Determine the [x, y] coordinate at the center of the cell enclosing the given text.  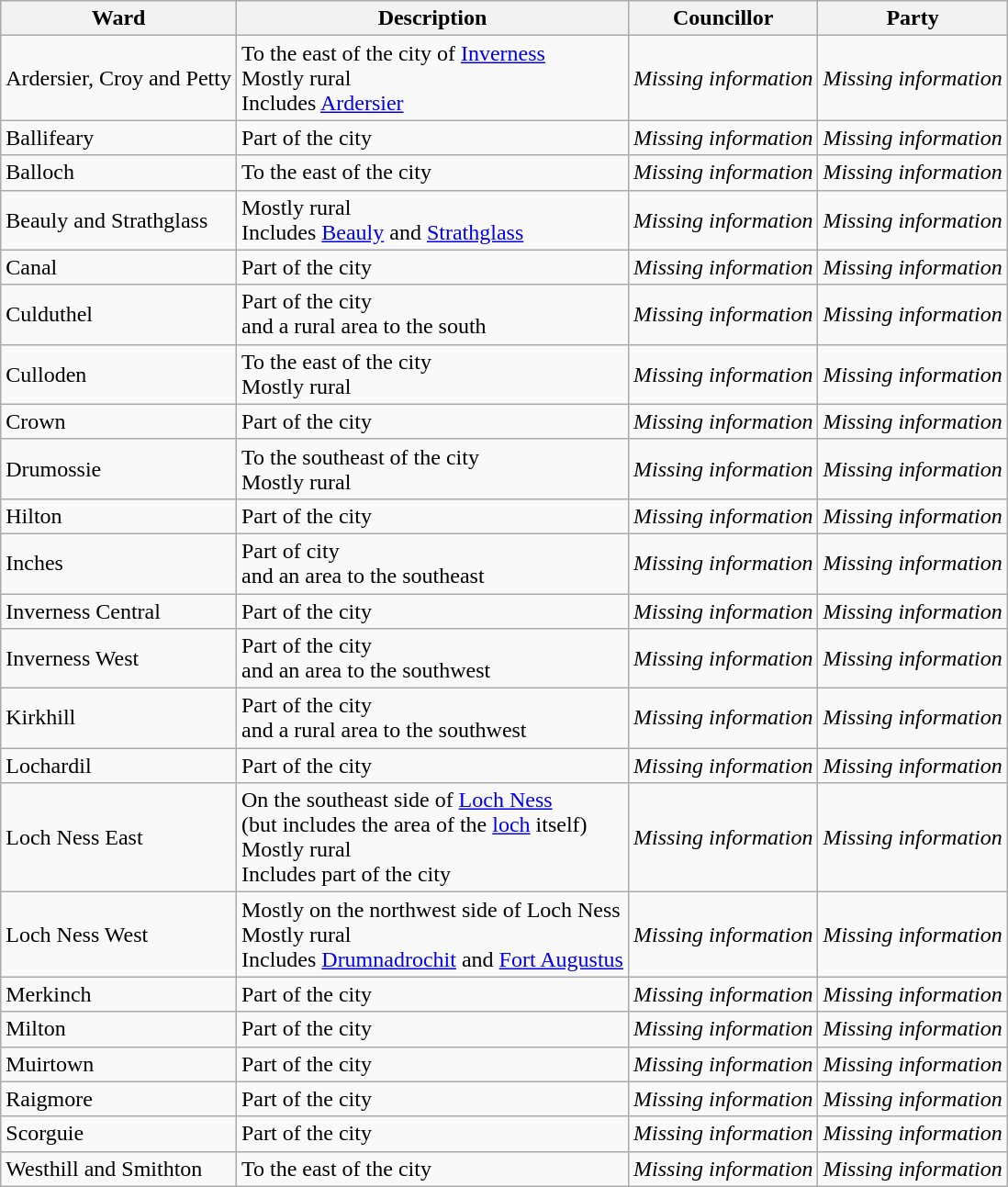
Part of city and an area to the southeast [431, 564]
Scorguie [119, 1134]
To the east of the city Mostly rural [431, 375]
Hilton [119, 516]
Loch Ness West [119, 935]
Inverness Central [119, 610]
Lochardil [119, 766]
Canal [119, 267]
Inverness West [119, 659]
Westhill and Smithton [119, 1169]
Part of the city and an area to the southwest [431, 659]
Merkinch [119, 994]
Crown [119, 421]
Ward [119, 18]
Kirkhill [119, 718]
Culloden [119, 375]
On the southeast side of Loch Ness (but includes the area of the loch itself) Mostly rural Includes part of the city [431, 837]
Part of the city and a rural area to the southwest [431, 718]
Muirtown [119, 1064]
Description [431, 18]
Drumossie [119, 468]
Culduthel [119, 314]
Party [913, 18]
Beauly and Strathglass [119, 220]
Mostly rural Includes Beauly and Strathglass [431, 220]
To the east of the city of Inverness Mostly rural Includes Ardersier [431, 78]
Part of the city and a rural area to the south [431, 314]
Loch Ness East [119, 837]
Mostly on the northwest side of Loch Ness Mostly rural Includes Drumnadrochit and Fort Augustus [431, 935]
Ardersier, Croy and Petty [119, 78]
Milton [119, 1029]
Ballifeary [119, 138]
Councillor [722, 18]
Raigmore [119, 1099]
To the southeast of the city Mostly rural [431, 468]
Balloch [119, 173]
Inches [119, 564]
